Scan for the cell matching the given text and deliver its (X, Y) coordinate at center. 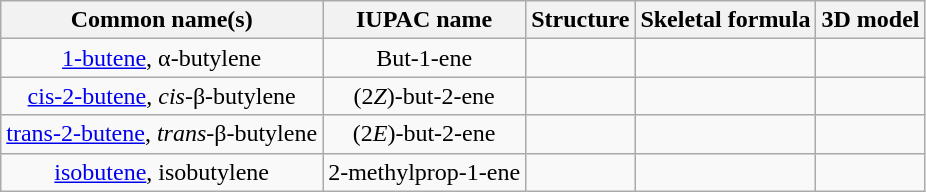
(2E)-but-2-ene (424, 134)
But-1-ene (424, 58)
2-methylprop-1-ene (424, 172)
Structure (580, 20)
Skeletal formula (726, 20)
isobutene, isobutylene (162, 172)
cis-2-butene, cis-β-butylene (162, 96)
(2Z)-but-2-ene (424, 96)
IUPAC name (424, 20)
3D model (870, 20)
trans-2-butene, trans-β-butylene (162, 134)
Common name(s) (162, 20)
1-butene, α-butylene (162, 58)
